Identify which cell holds the provided text, then report its (X, Y) central coordinate. 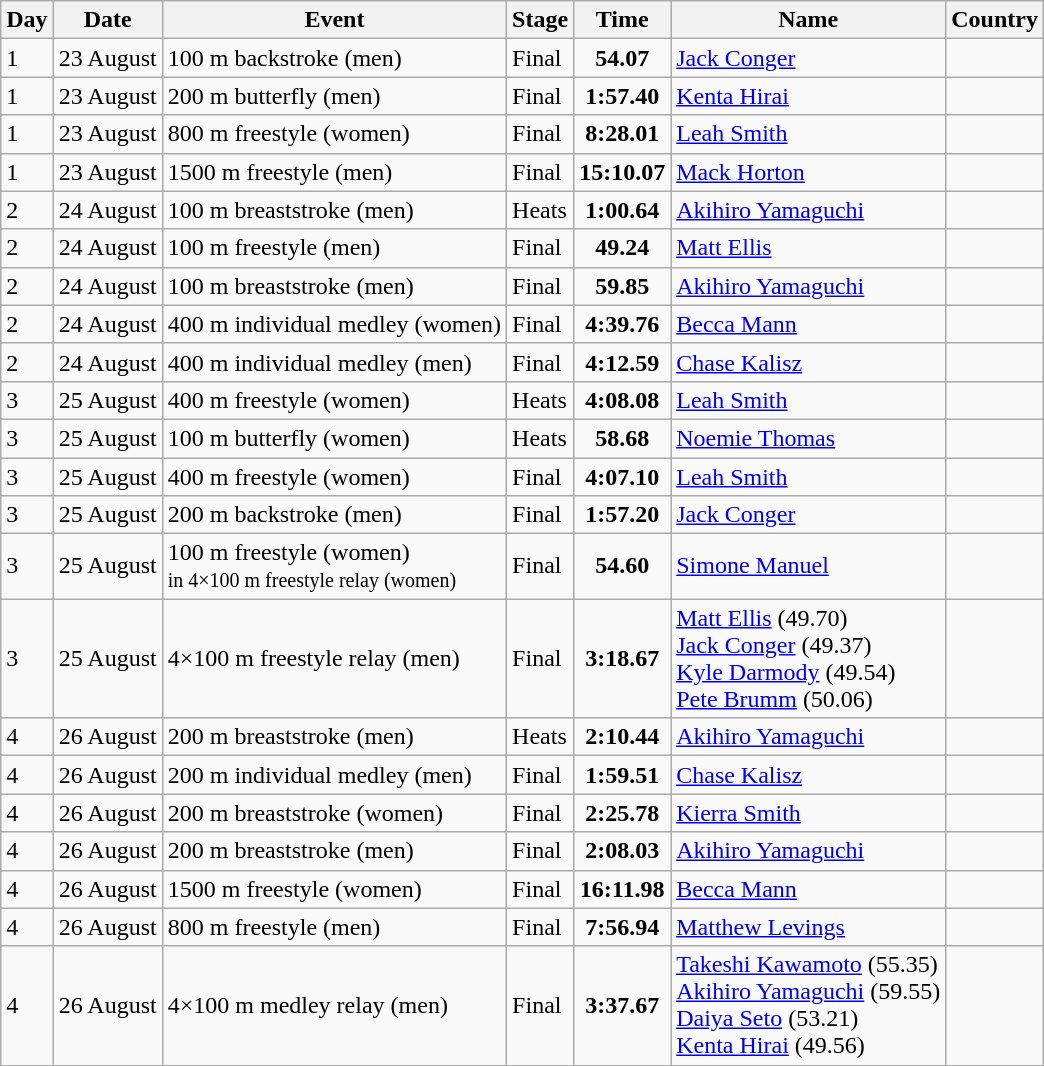
4:39.76 (622, 324)
3:18.67 (622, 658)
49.24 (622, 248)
Time (622, 20)
59.85 (622, 286)
200 m breaststroke (women) (334, 813)
Name (808, 20)
4×100 m medley relay (men) (334, 1006)
2:10.44 (622, 737)
400 m individual medley (men) (334, 362)
4:12.59 (622, 362)
4×100 m freestyle relay (men) (334, 658)
7:56.94 (622, 927)
Country (995, 20)
Kenta Hirai (808, 96)
100 m freestyle (women)in 4×100 m freestyle relay (women) (334, 566)
1:00.64 (622, 210)
200 m backstroke (men) (334, 515)
800 m freestyle (men) (334, 927)
1500 m freestyle (men) (334, 172)
4:08.08 (622, 400)
54.60 (622, 566)
Matt Ellis (808, 248)
58.68 (622, 438)
Noemie Thomas (808, 438)
2:08.03 (622, 851)
Date (108, 20)
2:25.78 (622, 813)
Day (27, 20)
1:57.40 (622, 96)
Simone Manuel (808, 566)
Kierra Smith (808, 813)
54.07 (622, 58)
3:37.67 (622, 1006)
200 m butterfly (men) (334, 96)
400 m individual medley (women) (334, 324)
16:11.98 (622, 889)
15:10.07 (622, 172)
Event (334, 20)
Matt Ellis (49.70)Jack Conger (49.37)Kyle Darmody (49.54)Pete Brumm (50.06) (808, 658)
4:07.10 (622, 477)
100 m backstroke (men) (334, 58)
100 m freestyle (men) (334, 248)
Matthew Levings (808, 927)
1:59.51 (622, 775)
800 m freestyle (women) (334, 134)
Takeshi Kawamoto (55.35)Akihiro Yamaguchi (59.55)Daiya Seto (53.21)Kenta Hirai (49.56) (808, 1006)
Mack Horton (808, 172)
100 m butterfly (women) (334, 438)
8:28.01 (622, 134)
1500 m freestyle (women) (334, 889)
200 m individual medley (men) (334, 775)
1:57.20 (622, 515)
Stage (540, 20)
